Pinpoint the cell where the given text exists, returning its [x, y] midpoint coordinate. 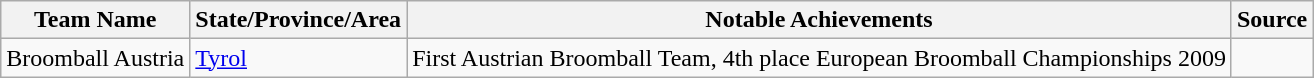
State/Province/Area [298, 20]
Broomball Austria [96, 58]
Tyrol [298, 58]
Team Name [96, 20]
First Austrian Broomball Team, 4th place European Broomball Championships 2009 [820, 58]
Notable Achievements [820, 20]
Source [1272, 20]
